Provide the [X, Y] coordinate of the cell's center where the given text is located.  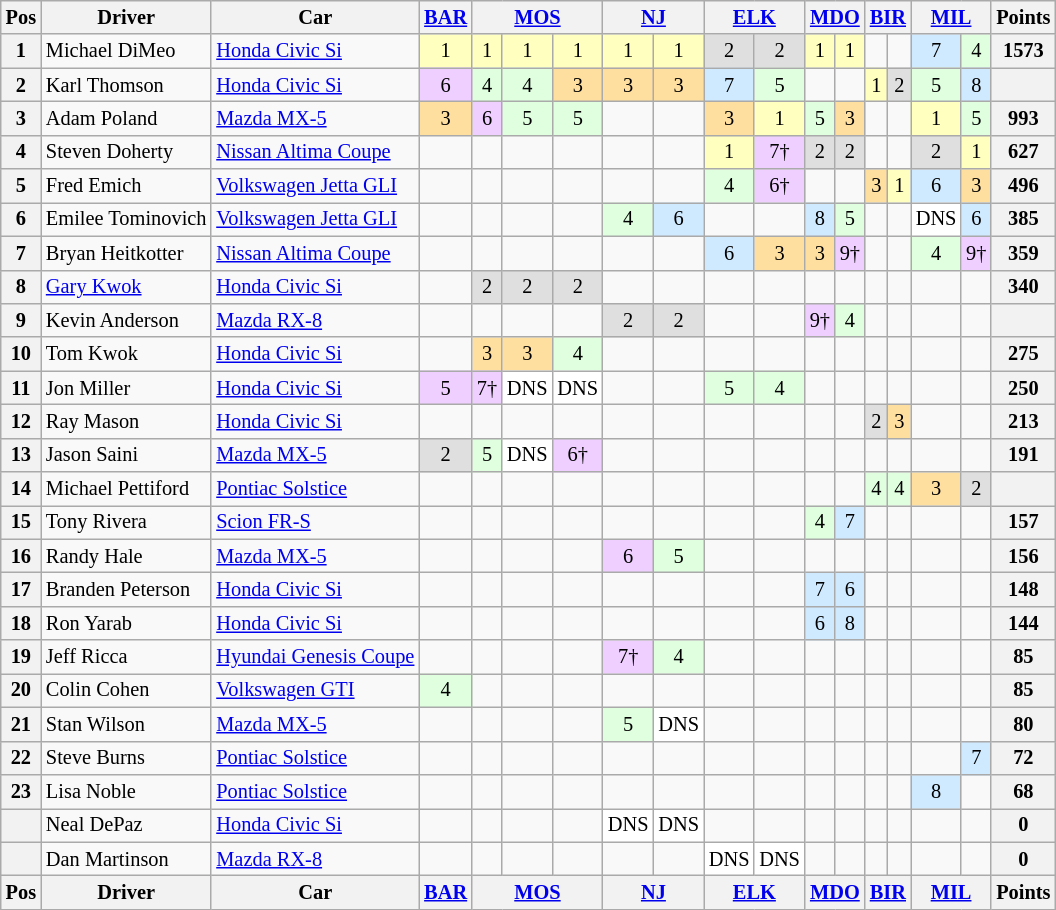
250 [1023, 388]
144 [1023, 623]
Gary Kwok [126, 287]
Jason Saini [126, 455]
213 [1023, 421]
340 [1023, 287]
Steven Doherty [126, 152]
9 [21, 320]
15 [21, 522]
Hyundai Genesis Coupe [315, 657]
19 [21, 657]
385 [1023, 219]
80 [1023, 724]
23 [21, 791]
Colin Cohen [126, 690]
17 [21, 589]
21 [21, 724]
11 [21, 388]
Jeff Ricca [126, 657]
Tom Kwok [126, 354]
16 [21, 556]
Steve Burns [126, 758]
Karl Thomson [126, 85]
191 [1023, 455]
Volkswagen GTI [315, 690]
10 [21, 354]
496 [1023, 186]
157 [1023, 522]
22 [21, 758]
13 [21, 455]
Ron Yarab [126, 623]
275 [1023, 354]
1573 [1023, 51]
72 [1023, 758]
68 [1023, 791]
Adam Poland [126, 118]
Bryan Heitkotter [126, 253]
Stan Wilson [126, 724]
Michael Pettiford [126, 489]
Branden Peterson [126, 589]
148 [1023, 589]
14 [21, 489]
20 [21, 690]
Scion FR-S [315, 522]
12 [21, 421]
Ray Mason [126, 421]
Emilee Tominovich [126, 219]
Tony Rivera [126, 522]
627 [1023, 152]
Dan Martinson [126, 859]
Neal DePaz [126, 825]
Fred Emich [126, 186]
993 [1023, 118]
Jon Miller [126, 388]
Kevin Anderson [126, 320]
Lisa Noble [126, 791]
Michael DiMeo [126, 51]
359 [1023, 253]
Randy Hale [126, 556]
18 [21, 623]
156 [1023, 556]
